Detect which cell encompasses the target text, then output its [x, y] center coordinate. 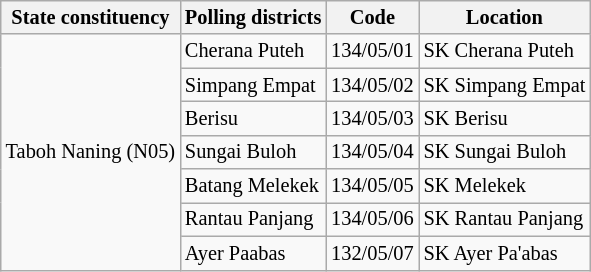
Taboh Naning (N05) [90, 152]
132/05/07 [372, 253]
Simpang Empat [253, 85]
134/05/01 [372, 51]
Code [372, 17]
SK Berisu [505, 118]
SK Simpang Empat [505, 85]
SK Melekek [505, 186]
Berisu [253, 118]
134/05/03 [372, 118]
SK Cherana Puteh [505, 51]
134/05/06 [372, 219]
SK Rantau Panjang [505, 219]
134/05/02 [372, 85]
Rantau Panjang [253, 219]
Location [505, 17]
Sungai Buloh [253, 152]
Ayer Paabas [253, 253]
134/05/04 [372, 152]
134/05/05 [372, 186]
Batang Melekek [253, 186]
State constituency [90, 17]
Cherana Puteh [253, 51]
SK Sungai Buloh [505, 152]
Polling districts [253, 17]
SK Ayer Pa'abas [505, 253]
